Find where the given text appears and provide that cell's center as [x, y] coordinate. 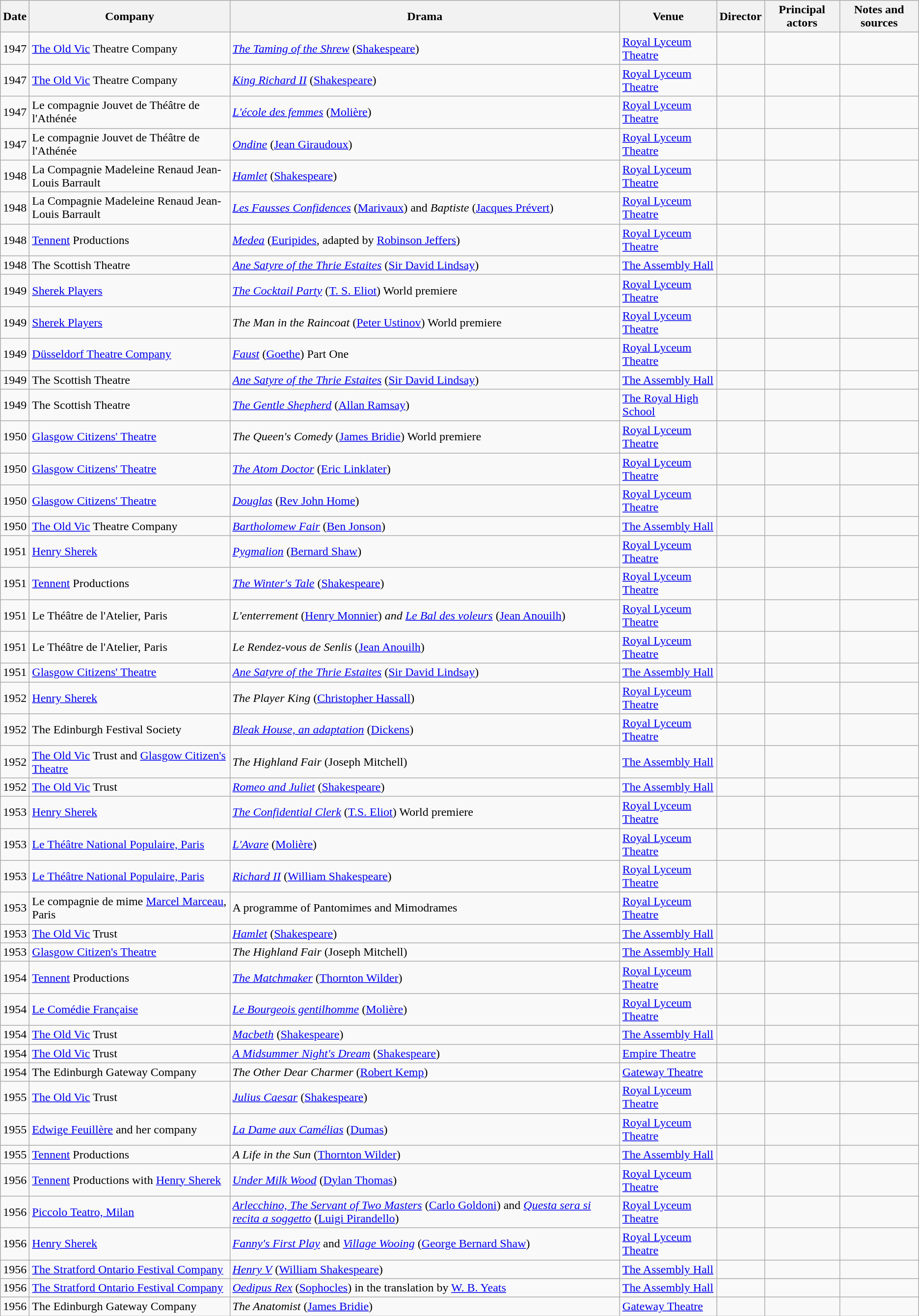
Romeo and Juliet (Shakespeare) [425, 787]
Düsseldorf Theatre Company [130, 354]
The Atom Doctor (Eric Linklater) [425, 469]
Venue [668, 17]
The Other Dear Charmer (Robert Kemp) [425, 1072]
Piccolo Teatro, Milan [130, 1211]
The Matchmaker (Thornton Wilder) [425, 978]
Le compagnie de mime Marcel Marceau, Paris [130, 908]
Bartholomew Fair (Ben Jonson) [425, 526]
Ondine (Jean Giraudoux) [425, 144]
Under Milk Wood (Dylan Thomas) [425, 1180]
Le Rendez-vous de Senlis (Jean Anouilh) [425, 647]
The Old Vic Trust and Glasgow Citizen's Theatre [130, 762]
A Life in the Sun (Thornton Wilder) [425, 1155]
Company [130, 17]
L'école des femmes (Molière) [425, 112]
Bleak House, an adaptation (Dickens) [425, 729]
Tennent Productions with Henry Sherek [130, 1180]
Edwige Feuillère and her company [130, 1129]
A programme of Pantomimes and Mimodrames [425, 908]
Douglas (Rev John Home) [425, 501]
Les Fausses Confidences (Marivaux) and Baptiste (Jacques Prévert) [425, 208]
The Edinburgh Festival Society [130, 729]
Macbeth (Shakespeare) [425, 1035]
Le Comédie Française [130, 1009]
The Royal High School [668, 405]
The Taming of the Shrew (Shakespeare) [425, 48]
Director [740, 17]
The Man in the Raincoat (Peter Ustinov) World premiere [425, 322]
Le Bourgeois gentilhomme (Molière) [425, 1009]
Oedipus Rex (Sophocles) in the translation by W. B. Yeats [425, 1288]
The Gentle Shepherd (Allan Ramsay) [425, 405]
The Cocktail Party (T. S. Eliot) World premiere [425, 291]
Arlecchino, The Servant of Two Masters (Carlo Goldoni) and Questa sera si recita a soggetto (Luigi Pirandello) [425, 1211]
A Midsummer Night's Dream (Shakespeare) [425, 1053]
The Player King (Christopher Hassall) [425, 698]
L'enterrement (Henry Monnier) and Le Bal des voleurs (Jean Anouilh) [425, 616]
Empire Theatre [668, 1053]
Drama [425, 17]
La Dame aux Camélias (Dumas) [425, 1129]
Glasgow Citizen's Theatre [130, 952]
The Queen's Comedy (James Bridie) World premiere [425, 437]
Pygmalion (Bernard Shaw) [425, 552]
L'Avare (Molière) [425, 844]
Julius Caesar (Shakespeare) [425, 1098]
Richard II (William Shakespeare) [425, 877]
The Anatomist (James Bridie) [425, 1307]
Medea (Euripides, adapted by Robinson Jeffers) [425, 240]
The Confidential Clerk (T.S. Eliot) World premiere [425, 812]
Date [15, 17]
Fanny's First Play and Village Wooing (George Bernard Shaw) [425, 1244]
Notes and sources [879, 17]
Faust (Goethe) Part One [425, 354]
Henry V (William Shakespeare) [425, 1269]
Principal actors [802, 17]
King Richard II (Shakespeare) [425, 81]
The Winter's Tale (Shakespeare) [425, 583]
